Find where the given text appears and provide that cell's center as (x, y) coordinate. 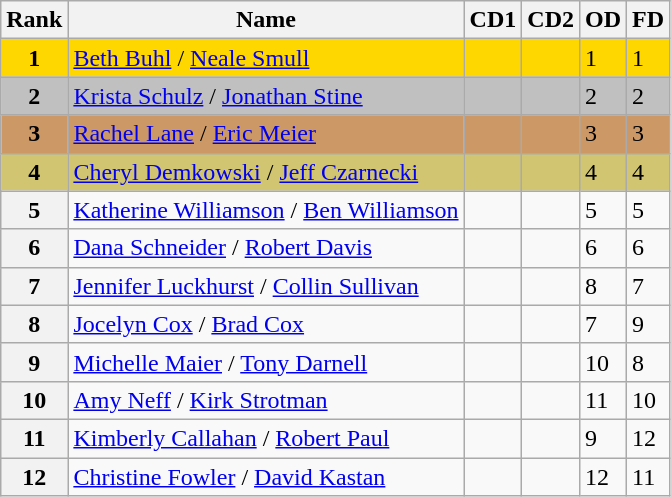
Cheryl Demkowski / Jeff Czarnecki (266, 172)
Jocelyn Cox / Brad Cox (266, 324)
OD (604, 20)
CD1 (493, 20)
Kimberly Callahan / Robert Paul (266, 438)
Beth Buhl / Neale Smull (266, 58)
Name (266, 20)
Rank (34, 20)
FD (648, 20)
Rachel Lane / Eric Meier (266, 134)
Krista Schulz / Jonathan Stine (266, 96)
Christine Fowler / David Kastan (266, 477)
CD2 (551, 20)
Jennifer Luckhurst / Collin Sullivan (266, 286)
Amy Neff / Kirk Strotman (266, 400)
Dana Schneider / Robert Davis (266, 248)
Katherine Williamson / Ben Williamson (266, 210)
Michelle Maier / Tony Darnell (266, 362)
